Pinpoint the cell where the given text exists, returning its [x, y] midpoint coordinate. 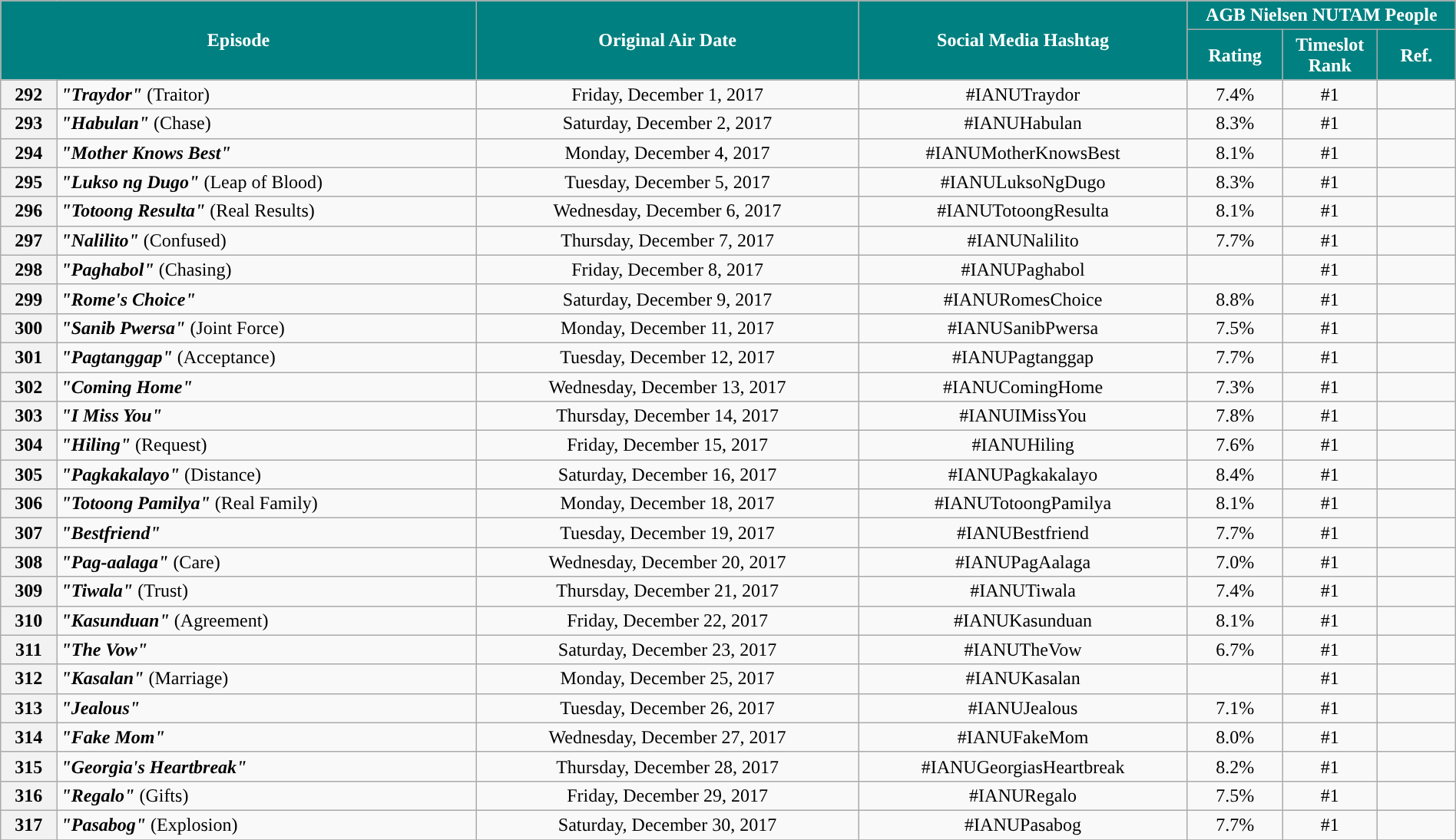
#IANUJealous [1023, 708]
#IANULuksoNgDugo [1023, 182]
Monday, December 11, 2017 [667, 328]
"Totoong Pamilya" (Real Family) [266, 504]
#IANUTraydor [1023, 94]
294 [29, 153]
"Bestfriend" [266, 533]
#IANUPagkakalayo [1023, 475]
302 [29, 386]
Saturday, December 16, 2017 [667, 475]
316 [29, 795]
6.7% [1235, 650]
306 [29, 504]
#IANUSanibPwersa [1023, 328]
"Regalo" (Gifts) [266, 795]
7.1% [1235, 708]
304 [29, 445]
7.8% [1235, 416]
Friday, December 15, 2017 [667, 445]
293 [29, 124]
"Kasunduan" (Agreement) [266, 620]
295 [29, 182]
Thursday, December 7, 2017 [667, 240]
"Paghabol" (Chasing) [266, 270]
"Traydor" (Traitor) [266, 94]
#IANUKasunduan [1023, 620]
Friday, December 29, 2017 [667, 795]
#IANUPasabog [1023, 825]
"Pagtanggap" (Acceptance) [266, 357]
8.4% [1235, 475]
"Nalilito" (Confused) [266, 240]
Wednesday, December 6, 2017 [667, 211]
#IANUNalilito [1023, 240]
7.3% [1235, 386]
#IANUComingHome [1023, 386]
"Georgia's Heartbreak" [266, 766]
Social Media Hashtag [1023, 40]
#IANUMotherKnowsBest [1023, 153]
Saturday, December 9, 2017 [667, 299]
Tuesday, December 12, 2017 [667, 357]
"Jealous" [266, 708]
Ref. [1417, 55]
305 [29, 475]
"Hiling" (Request) [266, 445]
Saturday, December 23, 2017 [667, 650]
297 [29, 240]
#IANUTotoongPamilya [1023, 504]
299 [29, 299]
"Sanib Pwersa" (Joint Force) [266, 328]
Tuesday, December 5, 2017 [667, 182]
"Totoong Resulta" (Real Results) [266, 211]
Wednesday, December 13, 2017 [667, 386]
"Pasabog" (Explosion) [266, 825]
7.0% [1235, 562]
310 [29, 620]
"Habulan" (Chase) [266, 124]
308 [29, 562]
#IANUHiling [1023, 445]
292 [29, 94]
#IANUTheVow [1023, 650]
TimeslotRank [1330, 55]
7.6% [1235, 445]
#IANUPaghabol [1023, 270]
Monday, December 4, 2017 [667, 153]
#IANUKasalan [1023, 679]
#IANURegalo [1023, 795]
Friday, December 22, 2017 [667, 620]
#IANURomesChoice [1023, 299]
313 [29, 708]
"I Miss You" [266, 416]
317 [29, 825]
"Kasalan" (Marriage) [266, 679]
"Tiwala" (Trust) [266, 591]
312 [29, 679]
Thursday, December 14, 2017 [667, 416]
"Rome's Choice" [266, 299]
301 [29, 357]
"Pagkakalayo" (Distance) [266, 475]
#IANUFakeMom [1023, 737]
"Lukso ng Dugo" (Leap of Blood) [266, 182]
296 [29, 211]
Friday, December 8, 2017 [667, 270]
Friday, December 1, 2017 [667, 94]
#IANUIMissYou [1023, 416]
#IANUPagtanggap [1023, 357]
300 [29, 328]
311 [29, 650]
Thursday, December 28, 2017 [667, 766]
8.0% [1235, 737]
#IANUGeorgiasHeartbreak [1023, 766]
Episode [239, 40]
Saturday, December 2, 2017 [667, 124]
#IANUBestfriend [1023, 533]
307 [29, 533]
Monday, December 18, 2017 [667, 504]
#IANUHabulan [1023, 124]
309 [29, 591]
"Pag-aalaga" (Care) [266, 562]
Wednesday, December 27, 2017 [667, 737]
303 [29, 416]
#IANUTotoongResulta [1023, 211]
Tuesday, December 26, 2017 [667, 708]
8.8% [1235, 299]
Monday, December 25, 2017 [667, 679]
Saturday, December 30, 2017 [667, 825]
315 [29, 766]
298 [29, 270]
Thursday, December 21, 2017 [667, 591]
Original Air Date [667, 40]
"Coming Home" [266, 386]
#IANUTiwala [1023, 591]
"Mother Knows Best" [266, 153]
Tuesday, December 19, 2017 [667, 533]
AGB Nielsen NUTAM People [1321, 15]
8.2% [1235, 766]
Wednesday, December 20, 2017 [667, 562]
"The Vow" [266, 650]
"Fake Mom" [266, 737]
Rating [1235, 55]
314 [29, 737]
#IANUPagAalaga [1023, 562]
